Determine the [x, y] coordinate at the center of the cell enclosing the given text.  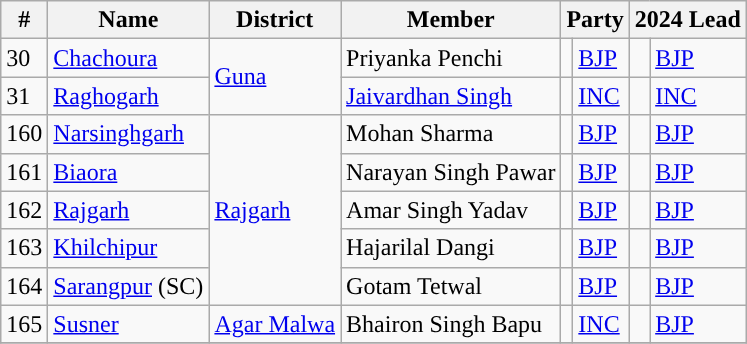
Priyanka Penchi [451, 58]
Amar Singh Yadav [451, 210]
# [24, 20]
Sarangpur (SC) [128, 286]
Susner [128, 324]
160 [24, 134]
Narayan Singh Pawar [451, 172]
30 [24, 58]
Chachoura [128, 58]
Biaora [128, 172]
Member [451, 20]
District [275, 20]
Jaivardhan Singh [451, 96]
Narsinghgarh [128, 134]
161 [24, 172]
Bhairon Singh Bapu [451, 324]
Gotam Tetwal [451, 286]
Name [128, 20]
2024 Lead [688, 20]
Khilchipur [128, 248]
165 [24, 324]
Raghogarh [128, 96]
Agar Malwa [275, 324]
162 [24, 210]
164 [24, 286]
Mohan Sharma [451, 134]
Hajarilal Dangi [451, 248]
Party [595, 20]
Guna [275, 77]
31 [24, 96]
163 [24, 248]
